Locate the cell with the specified text and output its [X, Y] center coordinate. 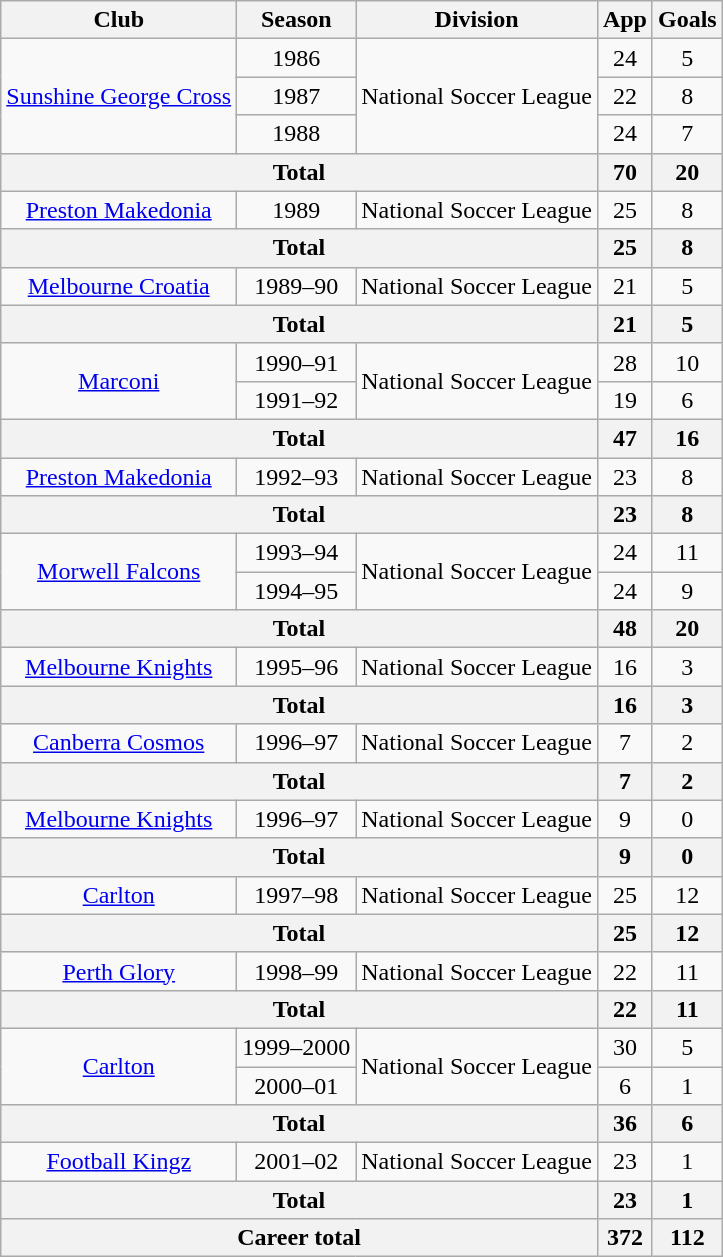
1997–98 [296, 895]
1994–95 [296, 591]
Sunshine George Cross [119, 96]
10 [687, 362]
47 [624, 438]
Club [119, 20]
36 [624, 1124]
2001–02 [296, 1162]
70 [624, 172]
1989–90 [296, 286]
Marconi [119, 381]
Season [296, 20]
1987 [296, 96]
1995–96 [296, 667]
Career total [300, 1238]
Melbourne Croatia [119, 286]
App [624, 20]
Canberra Cosmos [119, 743]
Football Kingz [119, 1162]
1993–94 [296, 553]
30 [624, 1047]
112 [687, 1238]
Perth Glory [119, 971]
1992–93 [296, 477]
1989 [296, 210]
48 [624, 629]
1999–2000 [296, 1047]
Goals [687, 20]
1991–92 [296, 400]
28 [624, 362]
Morwell Falcons [119, 572]
2000–01 [296, 1085]
1988 [296, 134]
19 [624, 400]
Division [477, 20]
1986 [296, 58]
1998–99 [296, 971]
1990–91 [296, 362]
372 [624, 1238]
